Scan for the cell matching the given text and deliver its (X, Y) coordinate at center. 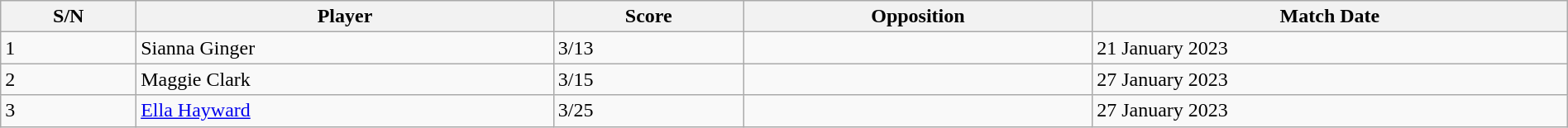
Player (346, 17)
Score (648, 17)
S/N (69, 17)
Sianna Ginger (346, 48)
21 January 2023 (1330, 48)
3/25 (648, 111)
Ella Hayward (346, 111)
Opposition (918, 17)
2 (69, 79)
Match Date (1330, 17)
Maggie Clark (346, 79)
3/13 (648, 48)
3 (69, 111)
3/15 (648, 79)
1 (69, 48)
